Find where the given text appears and provide that cell's center as [X, Y] coordinate. 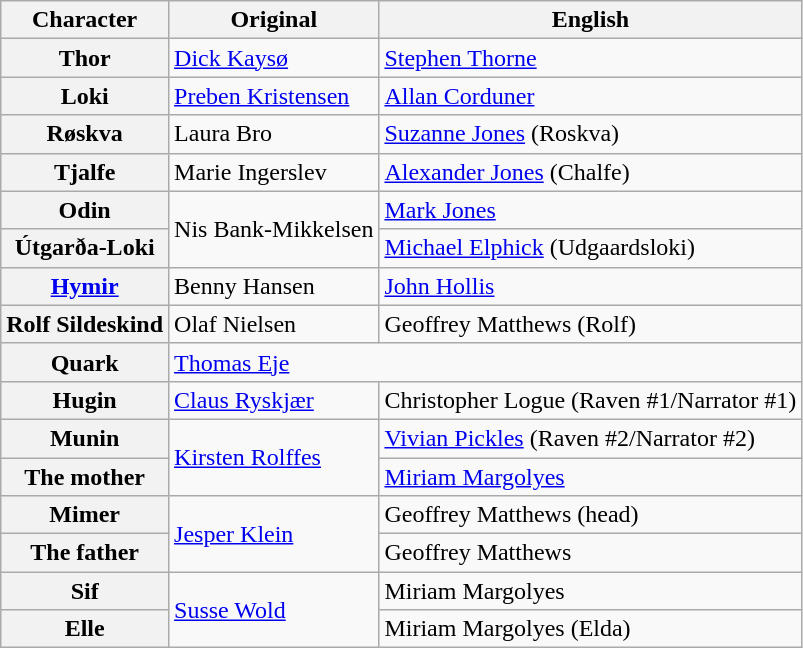
English [590, 20]
Útgarða-Loki [85, 248]
Geoffrey Matthews [590, 553]
Hymir [85, 286]
Alexander Jones (Chalfe) [590, 172]
Allan Corduner [590, 96]
Michael Elphick (Udgaardsloki) [590, 248]
Jesper Klein [274, 534]
Røskva [85, 134]
Quark [85, 362]
Character [85, 20]
Mimer [85, 515]
Tjalfe [85, 172]
Thor [85, 58]
Laura Bro [274, 134]
Dick Kaysø [274, 58]
John Hollis [590, 286]
Christopher Logue (Raven #1/Narrator #1) [590, 400]
Munin [85, 438]
Thomas Eje [486, 362]
Vivian Pickles (Raven #2/Narrator #2) [590, 438]
Stephen Thorne [590, 58]
Preben Kristensen [274, 96]
Rolf Sildeskind [85, 324]
Elle [85, 629]
Mark Jones [590, 210]
Geoffrey Matthews (head) [590, 515]
Sif [85, 591]
Loki [85, 96]
The mother [85, 477]
The father [85, 553]
Odin [85, 210]
Kirsten Rolffes [274, 457]
Geoffrey Matthews (Rolf) [590, 324]
Suzanne Jones (Roskva) [590, 134]
Olaf Nielsen [274, 324]
Hugin [85, 400]
Susse Wold [274, 610]
Nis Bank-Mikkelsen [274, 229]
Miriam Margolyes (Elda) [590, 629]
Claus Ryskjær [274, 400]
Marie Ingerslev [274, 172]
Benny Hansen [274, 286]
Original [274, 20]
